Pinpoint the cell where the given text exists, returning its [X, Y] midpoint coordinate. 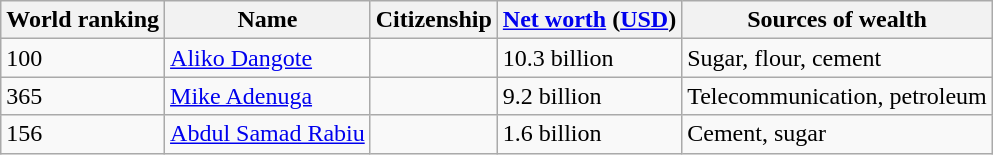
Sources of wealth [838, 20]
1.6 billion [589, 134]
Net worth (USD) [589, 20]
Sugar, flour, cement [838, 58]
Citizenship [434, 20]
World ranking [83, 20]
Abdul Samad Rabiu [268, 134]
100 [83, 58]
Telecommunication, petroleum [838, 96]
Mike Adenuga [268, 96]
9.2 billion [589, 96]
365 [83, 96]
Aliko Dangote [268, 58]
Cement, sugar [838, 134]
Name [268, 20]
10.3 billion [589, 58]
156 [83, 134]
